Search for the cell housing the specified text and yield its (X, Y) center coordinate. 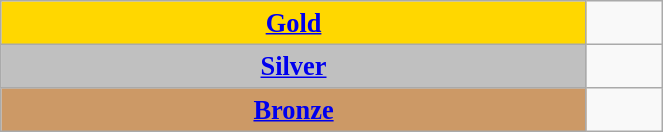
Bronze (294, 109)
Silver (294, 66)
Gold (294, 22)
